Return the [X, Y] coordinate for the center point of the cell that contains the specified text.  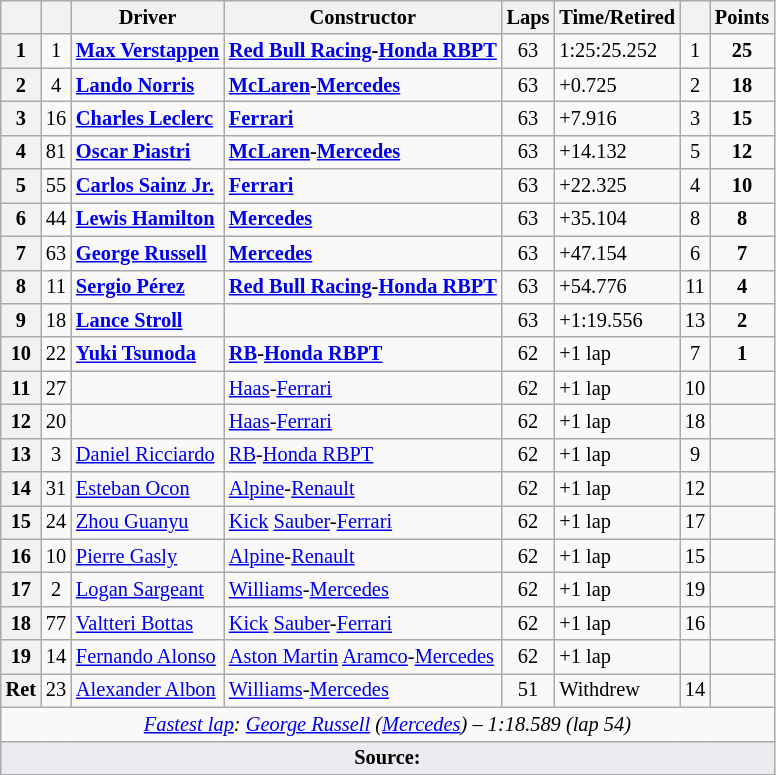
+7.916 [617, 118]
+47.154 [617, 253]
Yuki Tsunoda [148, 354]
20 [56, 421]
31 [56, 489]
1:25:25.252 [617, 51]
55 [56, 186]
Sergio Pérez [148, 287]
Logan Sargeant [148, 589]
+14.132 [617, 152]
Zhou Guanyu [148, 522]
+1:19.556 [617, 320]
77 [56, 623]
Fernando Alonso [148, 657]
+22.325 [617, 186]
Charles Leclerc [148, 118]
+54.776 [617, 287]
Laps [528, 17]
Lando Norris [148, 85]
Withdrew [617, 690]
23 [56, 690]
Alexander Albon [148, 690]
44 [56, 219]
Pierre Gasly [148, 556]
Oscar Piastri [148, 152]
Lance Stroll [148, 320]
81 [56, 152]
Max Verstappen [148, 51]
Ret [21, 690]
Constructor [363, 17]
25 [742, 51]
Time/Retired [617, 17]
Valtteri Bottas [148, 623]
24 [56, 522]
Aston Martin Aramco-Mercedes [363, 657]
22 [56, 354]
+0.725 [617, 85]
Daniel Ricciardo [148, 455]
Driver [148, 17]
George Russell [148, 253]
Esteban Ocon [148, 489]
Carlos Sainz Jr. [148, 186]
Fastest lap: George Russell (Mercedes) – 1:18.589 (lap 54) [388, 724]
51 [528, 690]
27 [56, 388]
Source: [388, 758]
Lewis Hamilton [148, 219]
Points [742, 17]
+35.104 [617, 219]
